Scan for the cell matching the given text and deliver its [X, Y] coordinate at center. 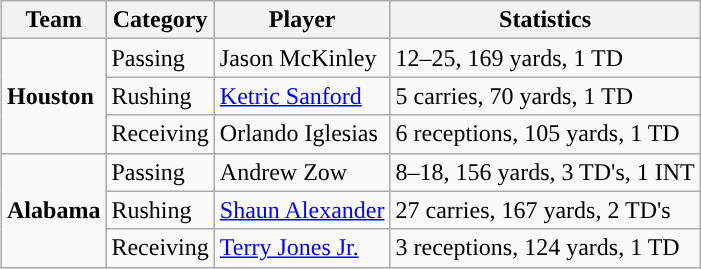
Statistics [545, 20]
Team [54, 20]
12–25, 169 yards, 1 TD [545, 58]
Jason McKinley [302, 58]
Orlando Iglesias [302, 134]
27 carries, 167 yards, 2 TD's [545, 210]
Andrew Zow [302, 172]
8–18, 156 yards, 3 TD's, 1 INT [545, 172]
Terry Jones Jr. [302, 248]
Shaun Alexander [302, 210]
6 receptions, 105 yards, 1 TD [545, 134]
Player [302, 20]
3 receptions, 124 yards, 1 TD [545, 248]
Category [160, 20]
Houston [54, 96]
Ketric Sanford [302, 96]
Alabama [54, 210]
5 carries, 70 yards, 1 TD [545, 96]
